Return [X, Y] of the center of cell containing provided text 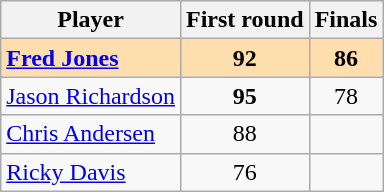
Jason Richardson [91, 96]
Finals [346, 20]
78 [346, 96]
Chris Andersen [91, 134]
88 [244, 134]
92 [244, 58]
First round [244, 20]
Ricky Davis [91, 172]
76 [244, 172]
86 [346, 58]
95 [244, 96]
Player [91, 20]
Fred Jones [91, 58]
